Detect which cell encompasses the target text, then output its (x, y) center coordinate. 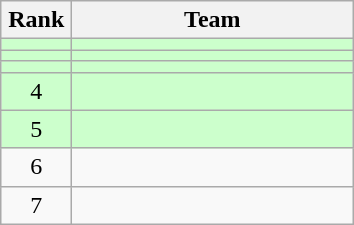
7 (36, 205)
6 (36, 167)
5 (36, 129)
Rank (36, 20)
Team (212, 20)
4 (36, 91)
